From the cell containing the given text, extract its center point as [X, Y] coordinate. 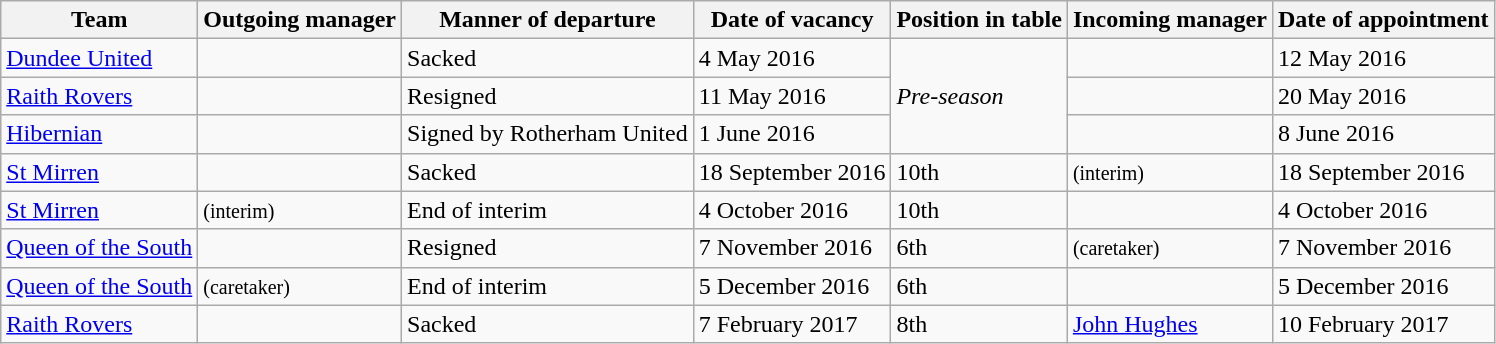
8 June 2016 [1383, 134]
10 February 2017 [1383, 324]
8th [979, 324]
Incoming manager [1170, 20]
John Hughes [1170, 324]
1 June 2016 [792, 134]
Team [100, 20]
Manner of departure [548, 20]
20 May 2016 [1383, 96]
11 May 2016 [792, 96]
Signed by Rotherham United [548, 134]
Dundee United [100, 58]
12 May 2016 [1383, 58]
7 February 2017 [792, 324]
4 May 2016 [792, 58]
Position in table [979, 20]
Date of vacancy [792, 20]
Outgoing manager [300, 20]
Pre-season [979, 96]
Date of appointment [1383, 20]
Hibernian [100, 134]
